Scan for the cell matching the given text and deliver its (x, y) coordinate at center. 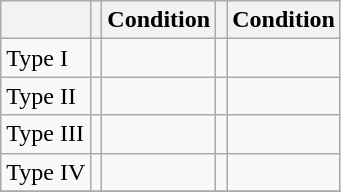
Type II (46, 96)
Type IV (46, 172)
Type III (46, 134)
Type I (46, 58)
